Pinpoint the cell where the given text exists, returning its (X, Y) midpoint coordinate. 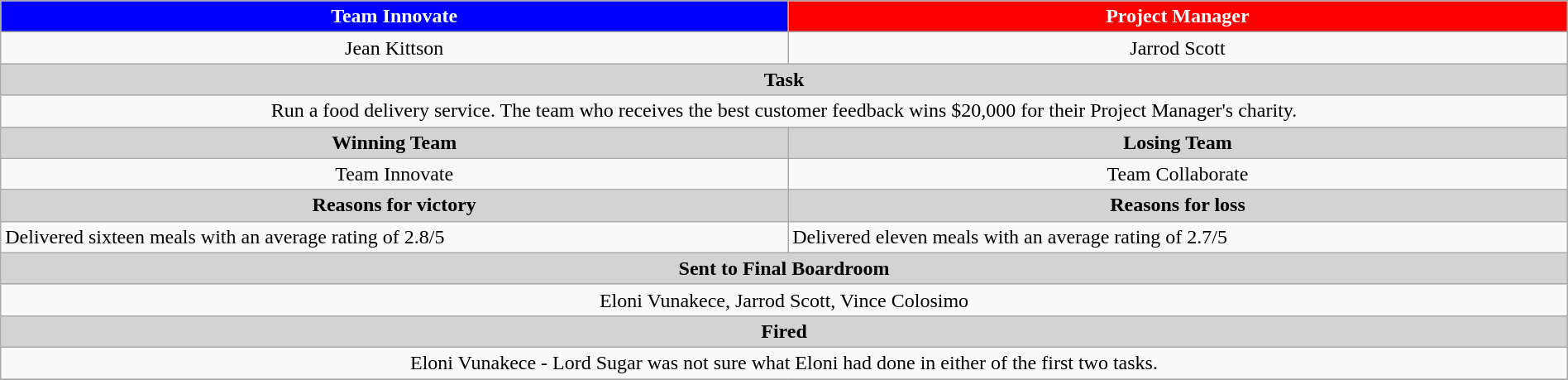
Reasons for loss (1178, 205)
Eloni Vunakece - Lord Sugar was not sure what Eloni had done in either of the first two tasks. (784, 363)
Winning Team (394, 142)
Task (784, 79)
Losing Team (1178, 142)
Delivered sixteen meals with an average rating of 2.8/5 (394, 237)
Reasons for victory (394, 205)
Delivered eleven meals with an average rating of 2.7/5 (1178, 237)
Team Collaborate (1178, 174)
Eloni Vunakece, Jarrod Scott, Vince Colosimo (784, 300)
Sent to Final Boardroom (784, 268)
Jarrod Scott (1178, 48)
Fired (784, 331)
Run a food delivery service. The team who receives the best customer feedback wins $20,000 for their Project Manager's charity. (784, 111)
Jean Kittson (394, 48)
Project Manager (1178, 17)
